Search for the cell housing the specified text and yield its [x, y] center coordinate. 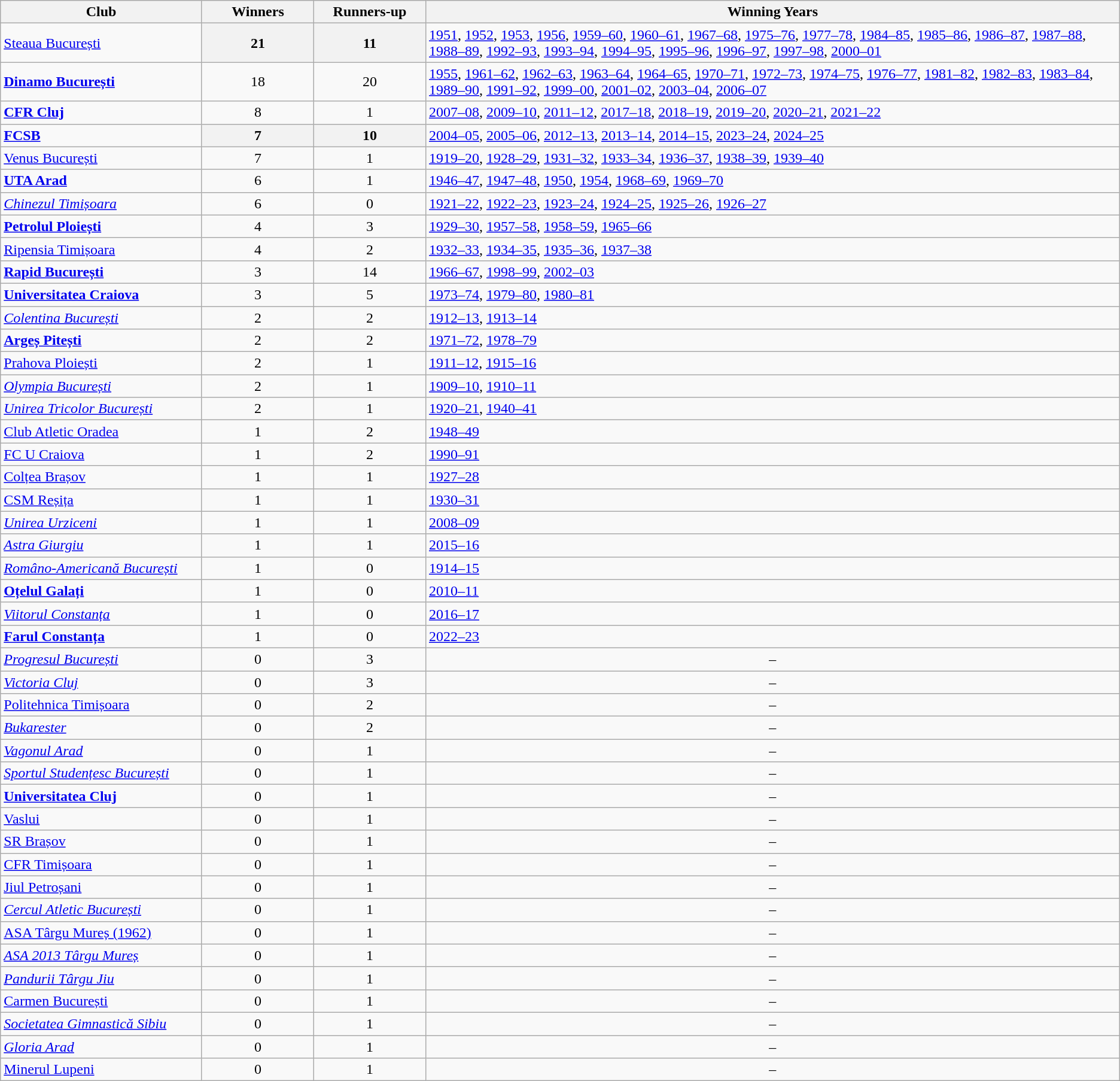
Winning Years [772, 12]
Vaslui [102, 819]
Astra Giurgiu [102, 545]
21 [257, 43]
Petrolul Ploiești [102, 226]
SR Brașov [102, 842]
Cercul Atletic București [102, 910]
Runners-up [370, 12]
Steaua București [102, 43]
1966–67, 1998–99, 2002–03 [772, 272]
Societatea Gimnastică Sibiu [102, 1024]
Unirea Urziceni [102, 523]
ASA Târgu Mureș (1962) [102, 933]
1909–10, 1910–11 [772, 386]
2008–09 [772, 523]
Winners [257, 12]
CFR Cluj [102, 113]
Viitorul Constanța [102, 614]
Ripensia Timișoara [102, 249]
Colentina București [102, 318]
8 [257, 113]
2016–17 [772, 614]
1932–33, 1934–35, 1935–36, 1937–38 [772, 249]
Farul Constanța [102, 636]
1912–13, 1913–14 [772, 318]
Progresul București [102, 659]
Club Atletic Oradea [102, 432]
ASA 2013 Târgu Mureș [102, 955]
Colțea Brașov [102, 477]
CSM Reșița [102, 500]
Pandurii Târgu Jiu [102, 978]
Politehnica Timișoara [102, 705]
1911–12, 1915–16 [772, 363]
Universitatea Craiova [102, 294]
Unirea Tricolor București [102, 409]
Club [102, 12]
Jiul Petroșani [102, 887]
20 [370, 81]
2007–08, 2009–10, 2011–12, 2017–18, 2018–19, 2019–20, 2020–21, 2021–22 [772, 113]
1919–20, 1928–29, 1931–32, 1933–34, 1936–37, 1938–39, 1939–40 [772, 158]
1921–22, 1922–23, 1923–24, 1924–25, 1925–26, 1926–27 [772, 204]
1930–31 [772, 500]
Universitatea Cluj [102, 796]
Olympia București [102, 386]
Prahova Ploiești [102, 363]
1920–21, 1940–41 [772, 409]
1973–74, 1979–80, 1980–81 [772, 294]
Sportul Studențesc București [102, 773]
Argeș Pitești [102, 341]
2015–16 [772, 545]
1929–30, 1957–58, 1958–59, 1965–66 [772, 226]
1946–47, 1947–48, 1950, 1954, 1968–69, 1969–70 [772, 181]
Rapid București [102, 272]
18 [257, 81]
11 [370, 43]
Chinezul Timișoara [102, 204]
UTA Arad [102, 181]
1927–28 [772, 477]
Româno-Americană București [102, 568]
Minerul Lupeni [102, 1070]
1914–15 [772, 568]
5 [370, 294]
1948–49 [772, 432]
1990–91 [772, 454]
Venus București [102, 158]
FCSB [102, 135]
Gloria Arad [102, 1047]
2004–05, 2005–06, 2012–13, 2013–14, 2014–15, 2023–24, 2024–25 [772, 135]
CFR Timișoara [102, 864]
Carmen București [102, 1001]
Oțelul Galați [102, 591]
10 [370, 135]
Vagonul Arad [102, 751]
2010–11 [772, 591]
2022–23 [772, 636]
Victoria Cluj [102, 682]
1971–72, 1978–79 [772, 341]
14 [370, 272]
FC U Craiova [102, 454]
Bukarester [102, 728]
Dinamo București [102, 81]
